Identify which cell holds the provided text, then report its (x, y) central coordinate. 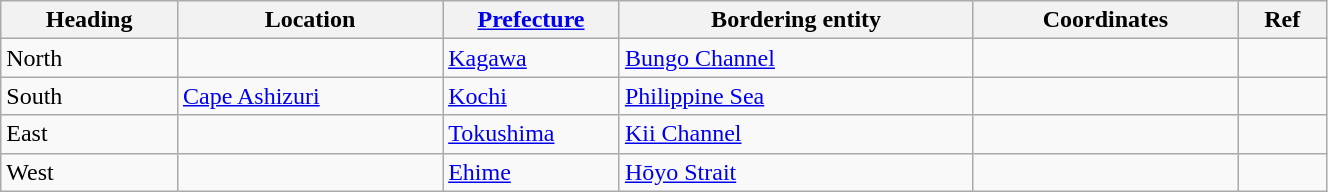
Ref (1282, 20)
Philippine Sea (796, 96)
Kagawa (532, 58)
Prefecture (532, 20)
South (90, 96)
Coordinates (1106, 20)
Location (310, 20)
Kii Channel (796, 134)
Ehime (532, 172)
West (90, 172)
Tokushima (532, 134)
Cape Ashizuri (310, 96)
East (90, 134)
Kochi (532, 96)
Bordering entity (796, 20)
North (90, 58)
Bungo Channel (796, 58)
Heading (90, 20)
Hōyo Strait (796, 172)
